For the text-containing cell, return its midpoint in (X, Y) coordinate format. 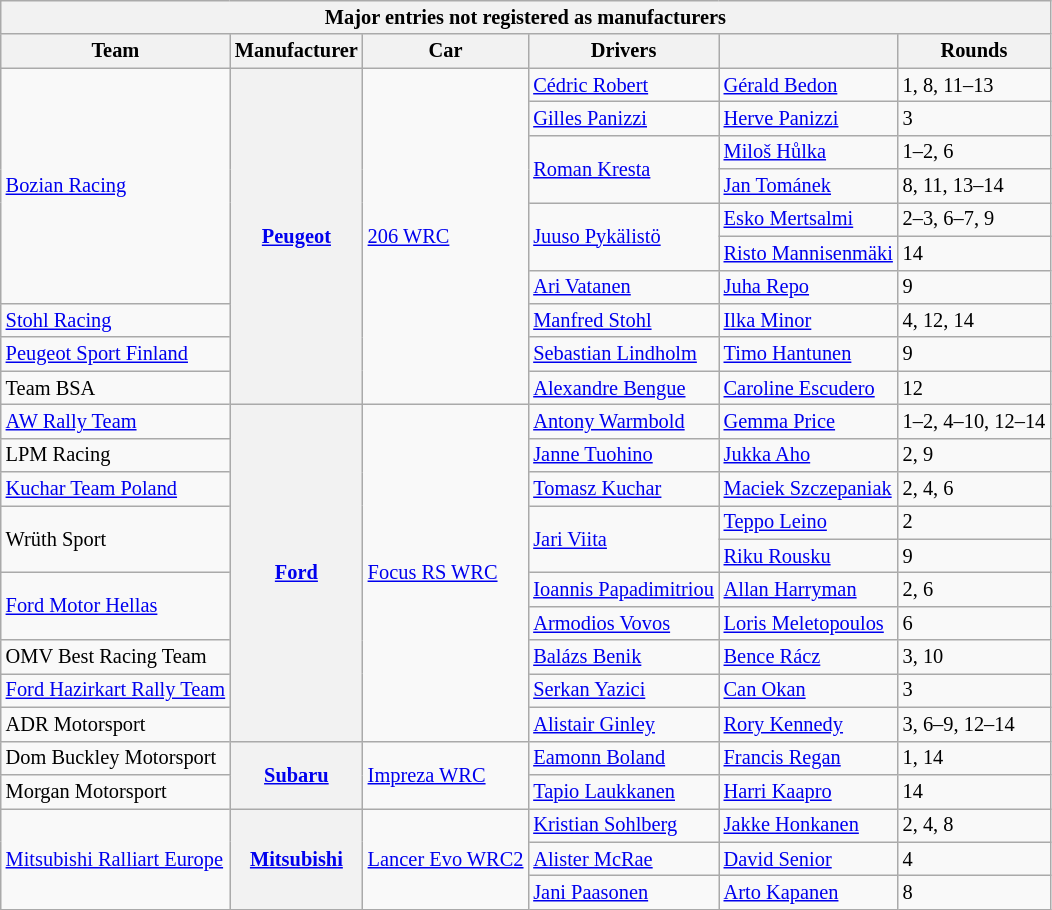
Ford Motor Hellas (116, 606)
Armodios Vovos (623, 623)
Mitsubishi (296, 858)
Roman Kresta (623, 168)
Jari Viita (623, 538)
Teppo Leino (808, 522)
Risto Mannisenmäki (808, 253)
Lancer Evo WRC2 (446, 858)
Juha Repo (808, 287)
Ari Vatanen (623, 287)
Ford (296, 572)
1, 14 (974, 758)
Ioannis Papadimitriou (623, 589)
Focus RS WRC (446, 572)
Ford Hazirkart Rally Team (116, 690)
David Senior (808, 859)
Morgan Motorsport (116, 791)
Impreza WRC (446, 774)
AW Rally Team (116, 421)
Ilka Minor (808, 320)
Major entries not registered as manufacturers (526, 17)
Jukka Aho (808, 455)
Jakke Honkanen (808, 825)
Dom Buckley Motorsport (116, 758)
2–3, 6–7, 9 (974, 219)
Esko Mertsalmi (808, 219)
Alexandre Bengue (623, 388)
4, 12, 14 (974, 320)
Serkan Yazici (623, 690)
3, 6–9, 12–14 (974, 724)
Manufacturer (296, 51)
Stohl Racing (116, 320)
Mitsubishi Ralliart Europe (116, 858)
Bozian Racing (116, 186)
2 (974, 522)
Maciek Szczepaniak (808, 489)
Eamonn Boland (623, 758)
1–2, 4–10, 12–14 (974, 421)
1, 8, 11–13 (974, 85)
Gérald Bedon (808, 85)
4 (974, 859)
Sebastian Lindholm (623, 354)
2, 4, 6 (974, 489)
Gilles Panizzi (623, 118)
LPM Racing (116, 455)
Bence Rácz (808, 657)
Alister McRae (623, 859)
Balázs Benik (623, 657)
Francis Regan (808, 758)
8, 11, 13–14 (974, 186)
12 (974, 388)
Tapio Laukkanen (623, 791)
Antony Warmbold (623, 421)
Rounds (974, 51)
2, 9 (974, 455)
Team (116, 51)
Riku Rousku (808, 556)
Subaru (296, 774)
Kristian Sohlberg (623, 825)
Janne Tuohino (623, 455)
Tomasz Kuchar (623, 489)
Loris Meletopoulos (808, 623)
ADR Motorsport (116, 724)
Arto Kapanen (808, 892)
Miloš Hůlka (808, 152)
Harri Kaapro (808, 791)
Team BSA (116, 388)
Allan Harryman (808, 589)
Juuso Pykälistö (623, 236)
Can Okan (808, 690)
2, 6 (974, 589)
Kuchar Team Poland (116, 489)
OMV Best Racing Team (116, 657)
Cédric Robert (623, 85)
Jan Tománek (808, 186)
Rory Kennedy (808, 724)
Peugeot (296, 236)
3, 10 (974, 657)
Wrüth Sport (116, 538)
Jani Paasonen (623, 892)
Herve Panizzi (808, 118)
1–2, 6 (974, 152)
Caroline Escudero (808, 388)
Drivers (623, 51)
Peugeot Sport Finland (116, 354)
Gemma Price (808, 421)
206 WRC (446, 236)
Alistair Ginley (623, 724)
Manfred Stohl (623, 320)
Timo Hantunen (808, 354)
8 (974, 892)
Car (446, 51)
6 (974, 623)
2, 4, 8 (974, 825)
